Provide the (x, y) coordinate of the cell's center where the given text is located.  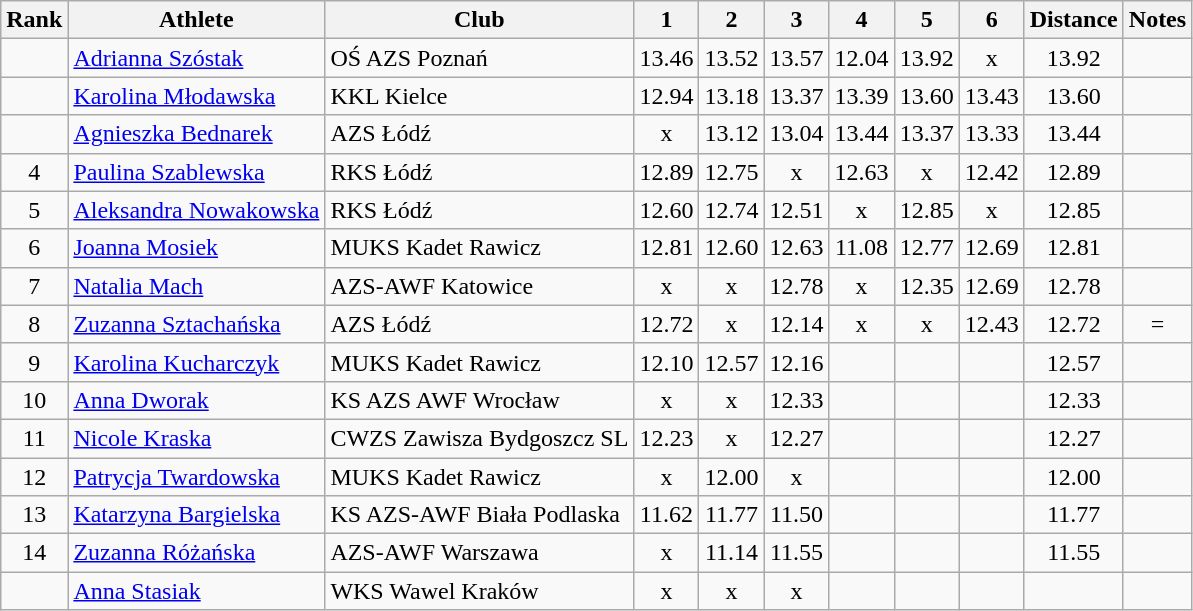
8 (34, 324)
Karolina Kucharczyk (196, 362)
Karolina Młodawska (196, 96)
13.46 (666, 58)
12.04 (862, 58)
13.12 (732, 134)
11.08 (862, 248)
3 (796, 20)
CWZS Zawisza Bydgoszcz SL (480, 438)
WKS Wawel Kraków (480, 591)
13.18 (732, 96)
Nicole Kraska (196, 438)
12.77 (926, 248)
13.33 (992, 134)
Agnieszka Bednarek (196, 134)
= (1157, 324)
Paulina Szablewska (196, 172)
13.57 (796, 58)
Rank (34, 20)
Club (480, 20)
Aleksandra Nowakowska (196, 210)
13 (34, 515)
12.51 (796, 210)
Joanna Mosiek (196, 248)
12.94 (666, 96)
9 (34, 362)
12.75 (732, 172)
Notes (1157, 20)
12.43 (992, 324)
Katarzyna Bargielska (196, 515)
AZS-AWF Katowice (480, 286)
Anna Dworak (196, 400)
12.74 (732, 210)
12.16 (796, 362)
12.14 (796, 324)
KS AZS-AWF Biała Podlaska (480, 515)
13.39 (862, 96)
Natalia Mach (196, 286)
12.35 (926, 286)
Zuzanna Różańska (196, 553)
13.04 (796, 134)
Zuzanna Sztachańska (196, 324)
11.62 (666, 515)
12.10 (666, 362)
11.14 (732, 553)
AZS-AWF Warszawa (480, 553)
11.50 (796, 515)
Adrianna Szóstak (196, 58)
OŚ AZS Poznań (480, 58)
12.42 (992, 172)
KKL Kielce (480, 96)
Anna Stasiak (196, 591)
KS AZS AWF Wrocław (480, 400)
10 (34, 400)
11 (34, 438)
7 (34, 286)
Patrycja Twardowska (196, 477)
1 (666, 20)
13.43 (992, 96)
Athlete (196, 20)
12.23 (666, 438)
12 (34, 477)
Distance (1074, 20)
14 (34, 553)
13.52 (732, 58)
2 (732, 20)
